Find where the given text appears and provide that cell's center as (x, y) coordinate. 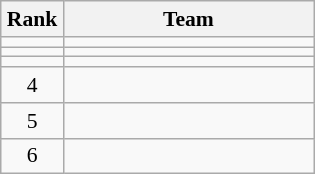
Team (188, 19)
5 (32, 121)
4 (32, 85)
6 (32, 156)
Rank (32, 19)
